Extract the [x, y] coordinate from the center of the cell holding the provided text.  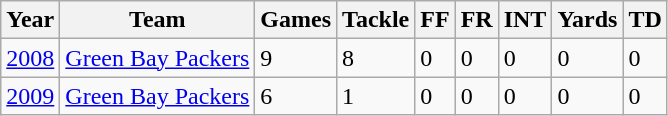
INT [525, 20]
9 [296, 58]
Year [30, 20]
Yards [588, 20]
1 [376, 96]
FR [476, 20]
8 [376, 58]
6 [296, 96]
2008 [30, 58]
Games [296, 20]
Tackle [376, 20]
TD [645, 20]
2009 [30, 96]
Team [158, 20]
FF [435, 20]
